Search for the cell housing the specified text and yield its [X, Y] center coordinate. 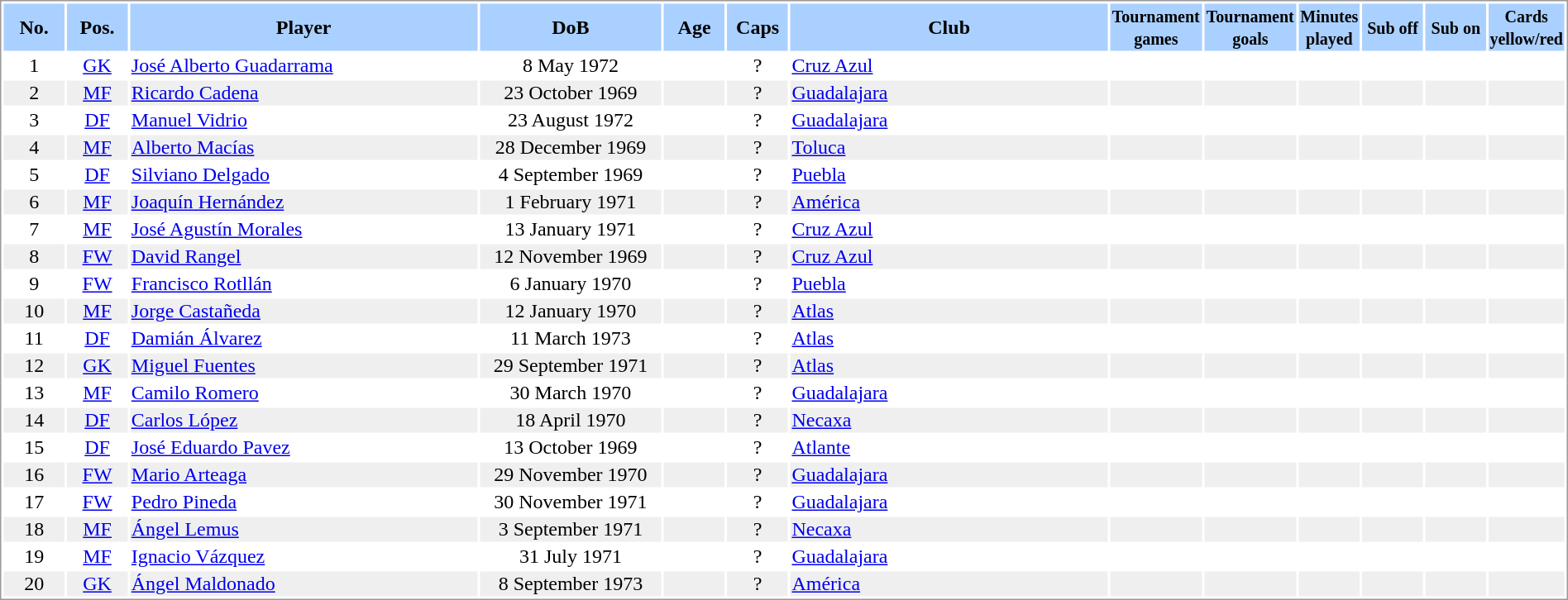
11 [33, 338]
5 [33, 174]
Player [304, 26]
Pos. [98, 26]
Ignacio Vázquez [304, 556]
Ricardo Cadena [304, 93]
Age [695, 26]
Toluca [949, 148]
31 July 1971 [571, 556]
17 [33, 502]
Caps [758, 26]
8 [33, 257]
José Eduardo Pavez [304, 447]
11 March 1973 [571, 338]
Atlante [949, 447]
DoB [571, 26]
8 May 1972 [571, 65]
Francisco Rotllán [304, 283]
Joaquín Hernández [304, 202]
29 November 1970 [571, 475]
13 January 1971 [571, 229]
29 September 1971 [571, 366]
18 [33, 530]
2 [33, 93]
Camilo Romero [304, 393]
Damián Álvarez [304, 338]
Miguel Fuentes [304, 366]
Club [949, 26]
David Rangel [304, 257]
3 [33, 120]
10 [33, 312]
20 [33, 584]
7 [33, 229]
1 February 1971 [571, 202]
Alberto Macías [304, 148]
14 [33, 421]
No. [33, 26]
4 September 1969 [571, 174]
12 November 1969 [571, 257]
José Alberto Guadarrama [304, 65]
Silviano Delgado [304, 174]
Mario Arteaga [304, 475]
Carlos López [304, 421]
18 April 1970 [571, 421]
Ángel Maldonado [304, 584]
23 August 1972 [571, 120]
3 September 1971 [571, 530]
Jorge Castañeda [304, 312]
Pedro Pineda [304, 502]
9 [33, 283]
16 [33, 475]
28 December 1969 [571, 148]
8 September 1973 [571, 584]
30 March 1970 [571, 393]
12 [33, 366]
Sub off [1393, 26]
Cardsyellow/red [1527, 26]
Minutesplayed [1329, 26]
13 October 1969 [571, 447]
19 [33, 556]
José Agustín Morales [304, 229]
23 October 1969 [571, 93]
15 [33, 447]
4 [33, 148]
Tournamentgames [1156, 26]
Tournamentgoals [1250, 26]
6 January 1970 [571, 283]
6 [33, 202]
30 November 1971 [571, 502]
Sub on [1456, 26]
Manuel Vidrio [304, 120]
12 January 1970 [571, 312]
Ángel Lemus [304, 530]
13 [33, 393]
1 [33, 65]
